Identify which cell holds the provided text, then report its [x, y] central coordinate. 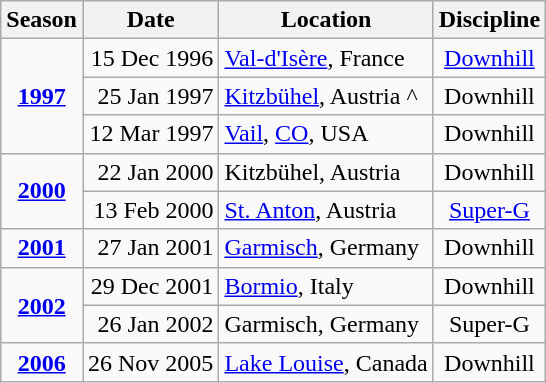
St. Anton, Austria [326, 210]
Bormio, Italy [326, 286]
2000 [42, 191]
Season [42, 20]
2001 [42, 248]
2002 [42, 305]
26 Jan 2002 [150, 324]
Date [150, 20]
25 Jan 1997 [150, 96]
Kitzbühel, Austria [326, 172]
15 Dec 1996 [150, 58]
2006 [42, 362]
26 Nov 2005 [150, 362]
Discipline [489, 20]
Lake Louise, Canada [326, 362]
Location [326, 20]
29 Dec 2001 [150, 286]
Val-d'Isère, France [326, 58]
Vail, CO, USA [326, 134]
27 Jan 2001 [150, 248]
13 Feb 2000 [150, 210]
1997 [42, 96]
22 Jan 2000 [150, 172]
12 Mar 1997 [150, 134]
Kitzbühel, Austria ^ [326, 96]
